Scan for the cell matching the given text and deliver its [x, y] coordinate at center. 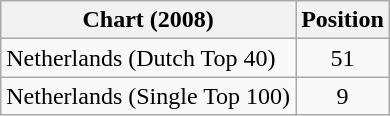
Netherlands (Single Top 100) [148, 96]
Chart (2008) [148, 20]
Position [343, 20]
51 [343, 58]
9 [343, 96]
Netherlands (Dutch Top 40) [148, 58]
